Find where the given text appears and provide that cell's center as [X, Y] coordinate. 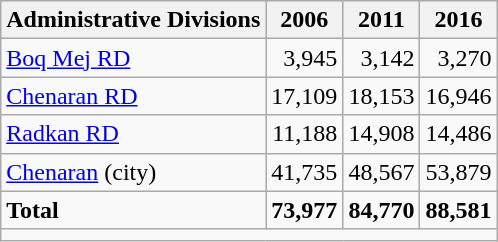
16,946 [458, 96]
17,109 [304, 96]
41,735 [304, 172]
Chenaran (city) [134, 172]
14,486 [458, 134]
3,142 [382, 58]
88,581 [458, 210]
3,945 [304, 58]
11,188 [304, 134]
84,770 [382, 210]
18,153 [382, 96]
Radkan RD [134, 134]
Chenaran RD [134, 96]
2006 [304, 20]
3,270 [458, 58]
2016 [458, 20]
Administrative Divisions [134, 20]
73,977 [304, 210]
2011 [382, 20]
Boq Mej RD [134, 58]
14,908 [382, 134]
53,879 [458, 172]
Total [134, 210]
48,567 [382, 172]
